For the text-containing cell, return its midpoint in (x, y) coordinate format. 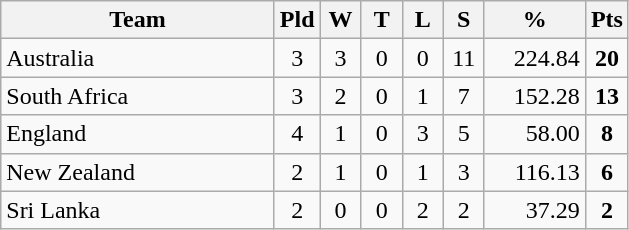
New Zealand (138, 172)
13 (606, 96)
L (422, 20)
37.29 (534, 210)
Pld (297, 20)
Sri Lanka (138, 210)
20 (606, 58)
7 (464, 96)
224.84 (534, 58)
South Africa (138, 96)
8 (606, 134)
152.28 (534, 96)
T (382, 20)
6 (606, 172)
116.13 (534, 172)
Team (138, 20)
58.00 (534, 134)
4 (297, 134)
11 (464, 58)
% (534, 20)
Pts (606, 20)
Australia (138, 58)
W (340, 20)
England (138, 134)
5 (464, 134)
S (464, 20)
